Pinpoint the cell where the given text exists, returning its (x, y) midpoint coordinate. 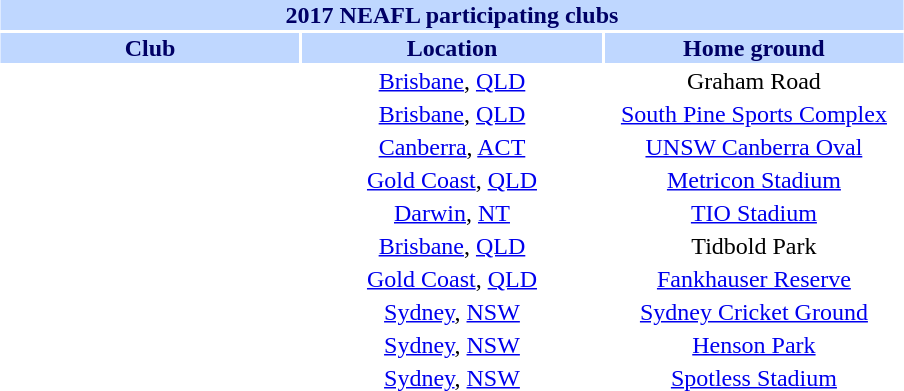
Henson Park (754, 345)
Tidbold Park (754, 246)
Club (150, 48)
Graham Road (754, 81)
South Pine Sports Complex (754, 114)
2017 NEAFL participating clubs (452, 15)
Metricon Stadium (754, 180)
Darwin, NT (452, 213)
UNSW Canberra Oval (754, 147)
TIO Stadium (754, 213)
Home ground (754, 48)
Fankhauser Reserve (754, 279)
Location (452, 48)
Sydney Cricket Ground (754, 312)
Canberra, ACT (452, 147)
